Output the (X, Y) coordinate of the center of the cell containing the given text.  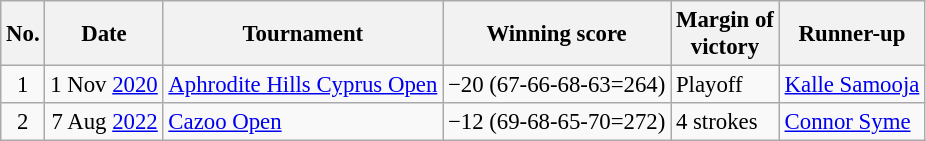
1 (23, 85)
Date (104, 34)
−20 (67-66-68-63=264) (557, 85)
Playoff (726, 85)
Kalle Samooja (852, 85)
Aphrodite Hills Cyprus Open (303, 85)
1 Nov 2020 (104, 85)
Runner-up (852, 34)
Cazoo Open (303, 122)
Tournament (303, 34)
4 strokes (726, 122)
Margin ofvictory (726, 34)
−12 (69-68-65-70=272) (557, 122)
7 Aug 2022 (104, 122)
Winning score (557, 34)
2 (23, 122)
Connor Syme (852, 122)
No. (23, 34)
